Find where the given text appears and provide that cell's center as [X, Y] coordinate. 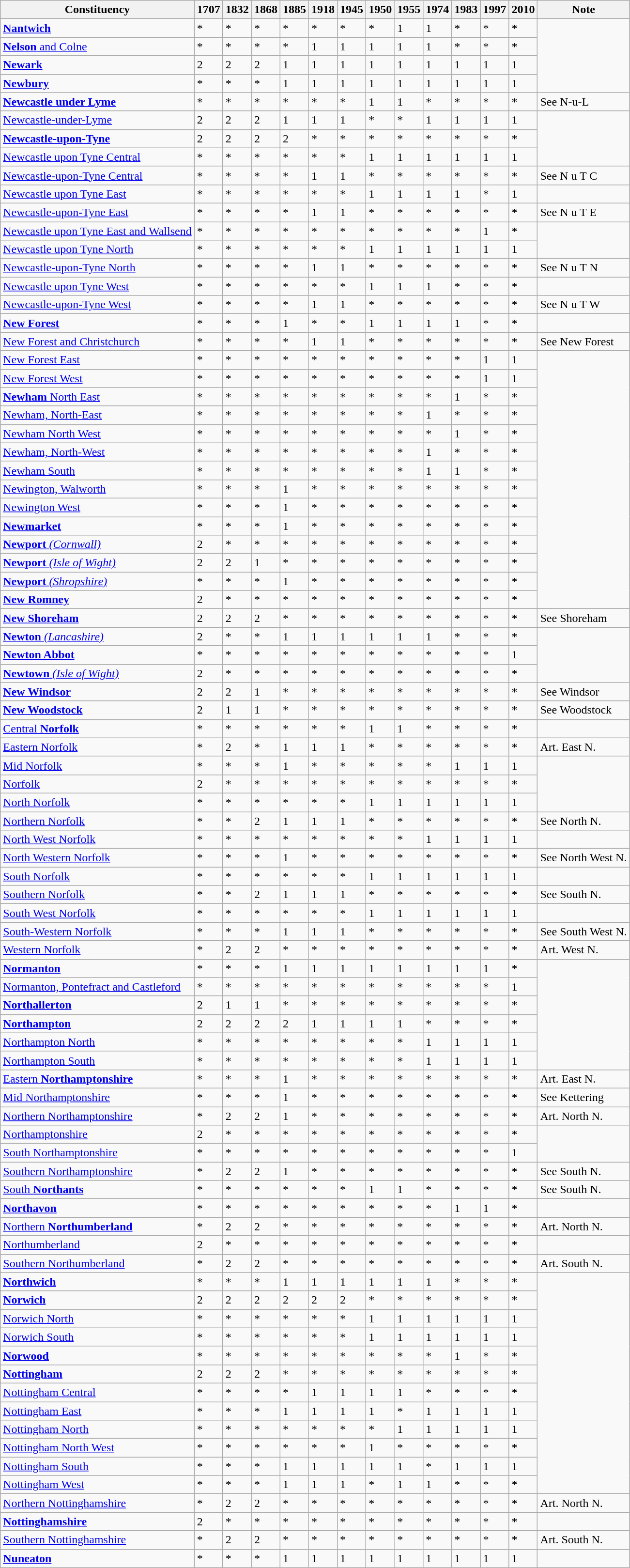
Newton Abbot [97, 655]
Newcastle upon Tyne East and Wallsend [97, 231]
Mid Norfolk [97, 765]
Western Norfolk [97, 950]
See Shoreham [584, 618]
1974 [438, 10]
Nottingham Central [97, 1392]
Southern Norfolk [97, 895]
See Windsor [584, 692]
1983 [466, 10]
Nottingham West [97, 1485]
Newton (Lancashire) [97, 637]
North Western Norfolk [97, 858]
Nelson and Colne [97, 47]
Newham, North-East [97, 415]
1868 [265, 10]
Newmarket [97, 526]
North West Norfolk [97, 839]
Normanton, Pontefract and Castleford [97, 987]
South Northants [97, 1190]
Newcastle upon Tyne East [97, 194]
Newham North West [97, 434]
See Kettering [584, 1097]
See North N. [584, 821]
Nottingham East [97, 1411]
Newham, North-West [97, 452]
Nantwich [97, 28]
Northern Northamptonshire [97, 1116]
Newcastle under Lyme [97, 102]
Southern Northumberland [97, 1263]
Northallerton [97, 1005]
See N-u-L [584, 102]
Newbury [97, 83]
New Forest East [97, 360]
Central Norfolk [97, 729]
Northern Northumberland [97, 1226]
Newport (Isle of Wight) [97, 563]
Note [584, 10]
South-Western Norfolk [97, 931]
See South West N. [584, 931]
New Forest West [97, 378]
1945 [352, 10]
Northampton South [97, 1060]
Newcastle-upon-Tyne West [97, 305]
Southern Northamptonshire [97, 1171]
Northampton [97, 1024]
Newington West [97, 507]
Newcastle upon Tyne Central [97, 157]
Eastern Norfolk [97, 747]
Nottinghamshire [97, 1521]
Newham North East [97, 397]
Southern Nottinghamshire [97, 1540]
New Woodstock [97, 710]
Northern Norfolk [97, 821]
Newington, Walworth [97, 489]
Newcastle-upon-Tyne East [97, 212]
Nottingham North [97, 1429]
Nottingham North West [97, 1448]
New Forest [97, 323]
South Northamptonshire [97, 1153]
Art. West N. [584, 950]
Newtown (Isle of Wight) [97, 673]
New Shoreham [97, 618]
Northavon [97, 1208]
1997 [495, 10]
Norwood [97, 1355]
Newham South [97, 470]
Northampton North [97, 1042]
See N u T W [584, 305]
New Romney [97, 600]
North Norfolk [97, 802]
Newport (Shropshire) [97, 581]
Norwich South [97, 1337]
Newark [97, 65]
Northumberland [97, 1245]
Mid Northamptonshire [97, 1097]
Newcastle upon Tyne West [97, 286]
1885 [294, 10]
Northern Nottinghamshire [97, 1503]
1955 [409, 10]
Newport (Cornwall) [97, 544]
Nuneaton [97, 1558]
See New Forest [584, 342]
1918 [323, 10]
Newcastle upon Tyne North [97, 249]
Northamptonshire [97, 1134]
Constituency [97, 10]
Norfolk [97, 784]
See Woodstock [584, 710]
2010 [523, 10]
Eastern Northamptonshire [97, 1079]
New Forest and Christchurch [97, 342]
South Norfolk [97, 876]
Nottingham [97, 1374]
South West Norfolk [97, 913]
Newcastle-upon-Tyne North [97, 268]
Norwich [97, 1300]
Newcastle-under-Lyme [97, 120]
1950 [381, 10]
Nottingham South [97, 1466]
1707 [208, 10]
Newcastle-upon-Tyne [97, 139]
Northwich [97, 1282]
Normanton [97, 968]
See N u T E [584, 212]
Norwich North [97, 1319]
See N u T N [584, 268]
New Windsor [97, 692]
See N u T C [584, 175]
Newcastle-upon-Tyne Central [97, 175]
1832 [237, 10]
See North West N. [584, 858]
